Search for the cell housing the specified text and yield its [X, Y] center coordinate. 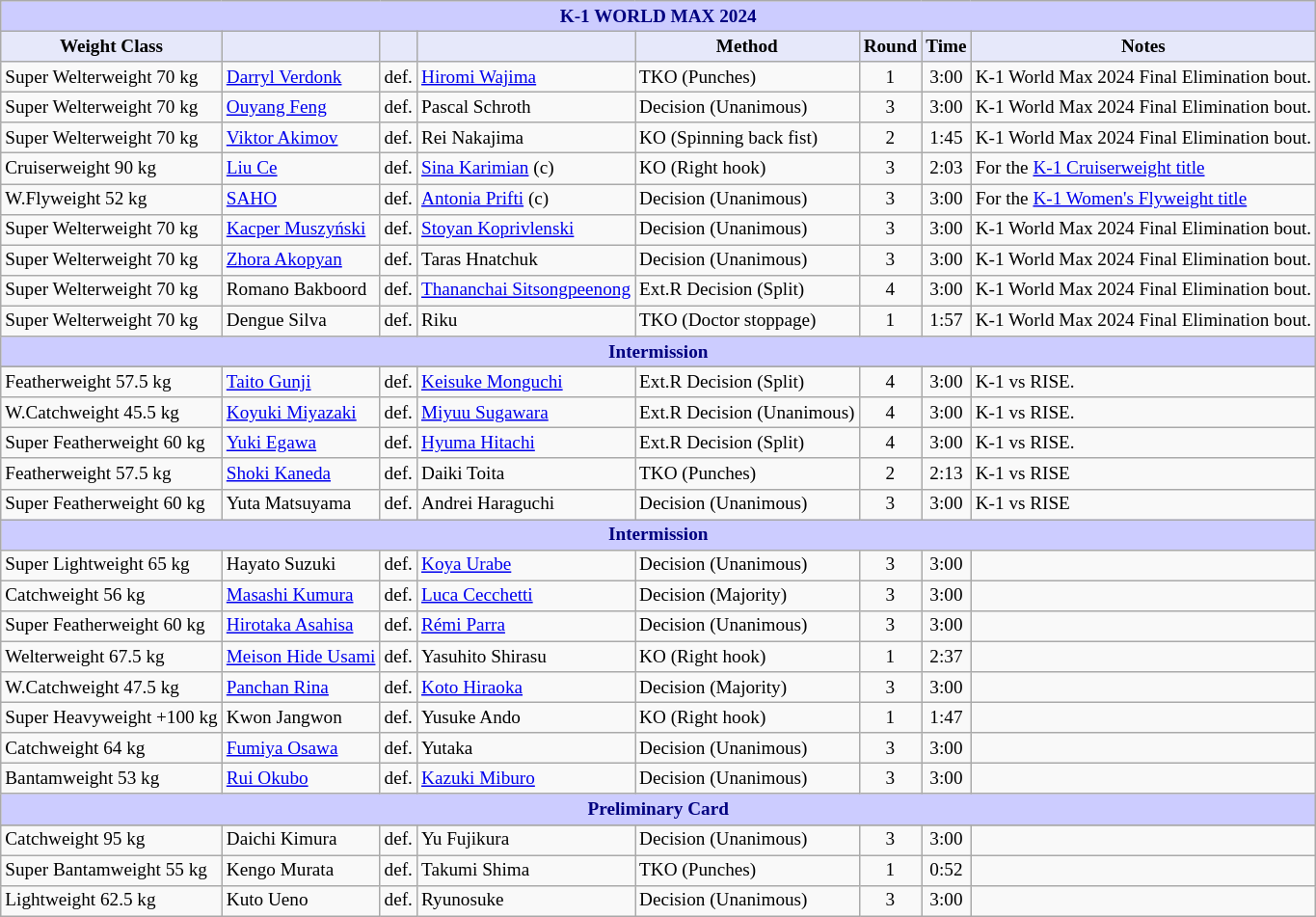
Super Lightweight 65 kg [112, 565]
Fumiya Osawa [301, 748]
Koyuki Miyazaki [301, 413]
Liu Ce [301, 169]
1:47 [947, 717]
For the K-1 Women's Flyweight title [1143, 199]
Romano Bakboord [301, 290]
Dengue Silva [301, 321]
Masashi Kumura [301, 596]
Shoki Kaneda [301, 473]
Catchweight 95 kg [112, 840]
Rei Nakajima [525, 138]
Taito Gunji [301, 382]
2:03 [947, 169]
1:45 [947, 138]
Lightweight 62.5 kg [112, 901]
Bantamweight 53 kg [112, 779]
Zhora Akopyan [301, 260]
Super Bantamweight 55 kg [112, 870]
TKO (Doctor stoppage) [748, 321]
KO (Spinning back fist) [748, 138]
Antonia Prifti (c) [525, 199]
0:52 [947, 870]
Hayato Suzuki [301, 565]
W.Catchweight 47.5 kg [112, 688]
Panchan Rina [301, 688]
Catchweight 64 kg [112, 748]
Preliminary Card [658, 809]
2:13 [947, 473]
Keisuke Monguchi [525, 382]
Taras Hnatchuk [525, 260]
W.Catchweight 45.5 kg [112, 413]
Time [947, 46]
Yu Fujikura [525, 840]
Luca Cecchetti [525, 596]
Kuto Ueno [301, 901]
Kacper Muszyński [301, 229]
Takumi Shima [525, 870]
Notes [1143, 46]
Welterweight 67.5 kg [112, 657]
Yusuke Ando [525, 717]
Yuki Egawa [301, 444]
Miyuu Sugawara [525, 413]
Ext.R Decision (Unanimous) [748, 413]
Ouyang Feng [301, 107]
K-1 WORLD MAX 2024 [658, 16]
Darryl Verdonk [301, 77]
Hyuma Hitachi [525, 444]
Thananchai Sitsongpeenong [525, 290]
Stoyan Koprivlenski [525, 229]
Meison Hide Usami [301, 657]
SAHO [301, 199]
Viktor Akimov [301, 138]
Weight Class [112, 46]
Cruiserweight 90 kg [112, 169]
Kengo Murata [301, 870]
Yuta Matsuyama [301, 504]
Kazuki Miburo [525, 779]
2:37 [947, 657]
Koya Urabe [525, 565]
Kwon Jangwon [301, 717]
Daiki Toita [525, 473]
Ryunosuke [525, 901]
Pascal Schroth [525, 107]
Method [748, 46]
For the K-1 Cruiserweight title [1143, 169]
1:57 [947, 321]
W.Flyweight 52 kg [112, 199]
Sina Karimian (c) [525, 169]
Rémi Parra [525, 626]
Koto Hiraoka [525, 688]
Rui Okubo [301, 779]
Riku [525, 321]
Catchweight 56 kg [112, 596]
Round [891, 46]
Yasuhito Shirasu [525, 657]
Daichi Kimura [301, 840]
Hiromi Wajima [525, 77]
Hirotaka Asahisa [301, 626]
Yutaka [525, 748]
Andrei Haraguchi [525, 504]
Super Heavyweight +100 kg [112, 717]
